Detect which cell encompasses the target text, then output its (X, Y) center coordinate. 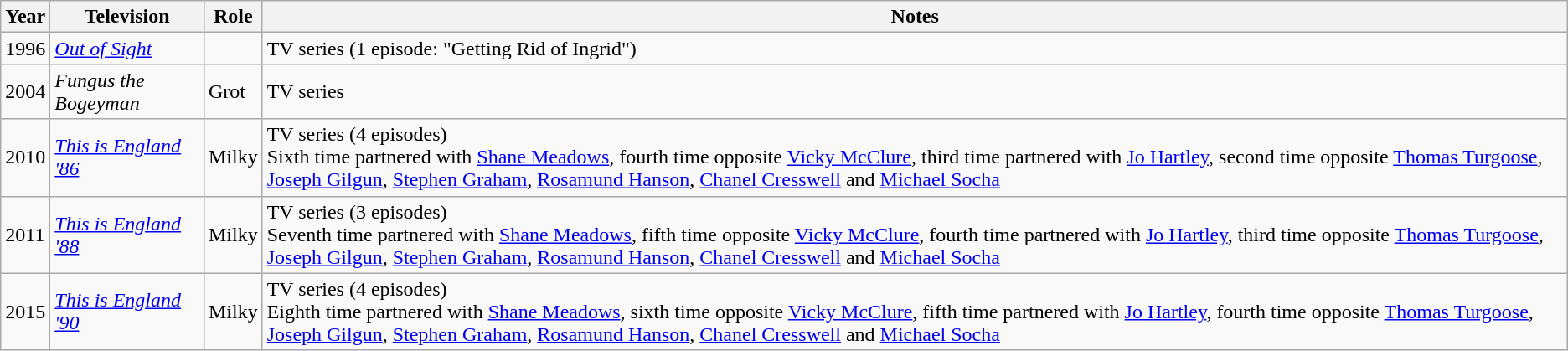
2004 (25, 92)
2011 (25, 235)
This is England '88 (127, 235)
TV series (915, 92)
2015 (25, 312)
Out of Sight (127, 49)
Year (25, 17)
Notes (915, 17)
Fungus the Bogeyman (127, 92)
1996 (25, 49)
Grot (233, 92)
Role (233, 17)
TV series (1 episode: "Getting Rid of Ingrid") (915, 49)
2010 (25, 157)
Television (127, 17)
This is England '90 (127, 312)
This is England '86 (127, 157)
